From the cell containing the given text, extract its center point as [x, y] coordinate. 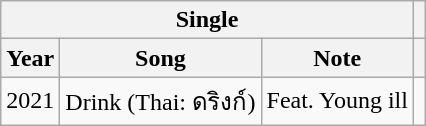
Feat. Young ill [337, 102]
Year [30, 58]
2021 [30, 102]
Note [337, 58]
Drink (Thai: ดริงก์) [160, 102]
Song [160, 58]
Single [208, 20]
